For the text-containing cell, return its midpoint in (X, Y) coordinate format. 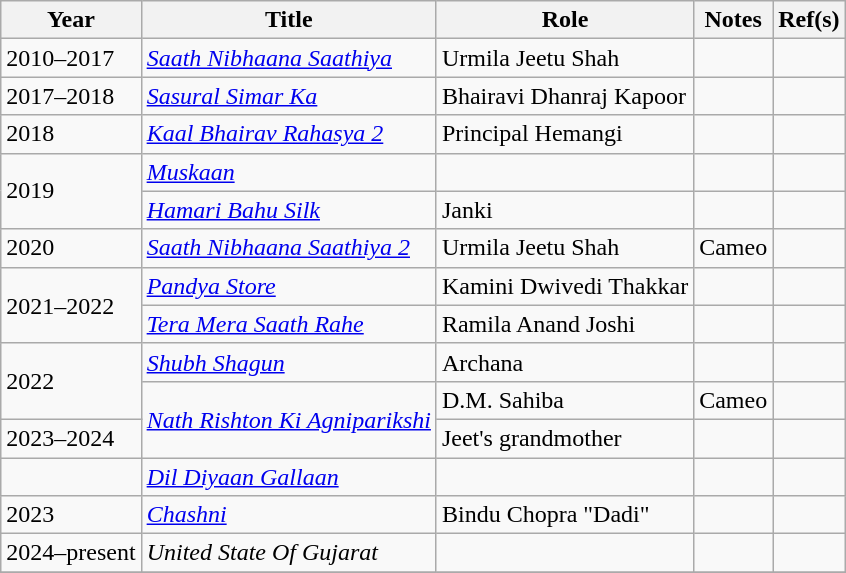
2020 (71, 248)
Muskaan (288, 172)
Tera Mera Saath Rahe (288, 324)
Ref(s) (809, 20)
Jeet's grandmother (564, 438)
2024–present (71, 553)
Archana (564, 362)
Janki (564, 210)
2017–2018 (71, 96)
2018 (71, 134)
Shubh Shagun (288, 362)
Ramila Anand Joshi (564, 324)
2010–2017 (71, 58)
D.M. Sahiba (564, 400)
Pandya Store (288, 286)
Bindu Chopra "Dadi" (564, 515)
Year (71, 20)
Notes (734, 20)
Chashni (288, 515)
United State Of Gujarat (288, 553)
Nath Rishton Ki Agniparikshi (288, 419)
Hamari Bahu Silk (288, 210)
Title (288, 20)
Dil Diyaan Gallaan (288, 477)
Kaal Bhairav Rahasya 2 (288, 134)
Principal Hemangi (564, 134)
2023–2024 (71, 438)
Saath Nibhaana Saathiya 2 (288, 248)
Sasural Simar Ka (288, 96)
Role (564, 20)
2019 (71, 191)
2023 (71, 515)
2022 (71, 381)
Kamini Dwivedi Thakkar (564, 286)
Bhairavi Dhanraj Kapoor (564, 96)
Saath Nibhaana Saathiya (288, 58)
2021–2022 (71, 305)
